Pinpoint the cell where the given text exists, returning its (x, y) midpoint coordinate. 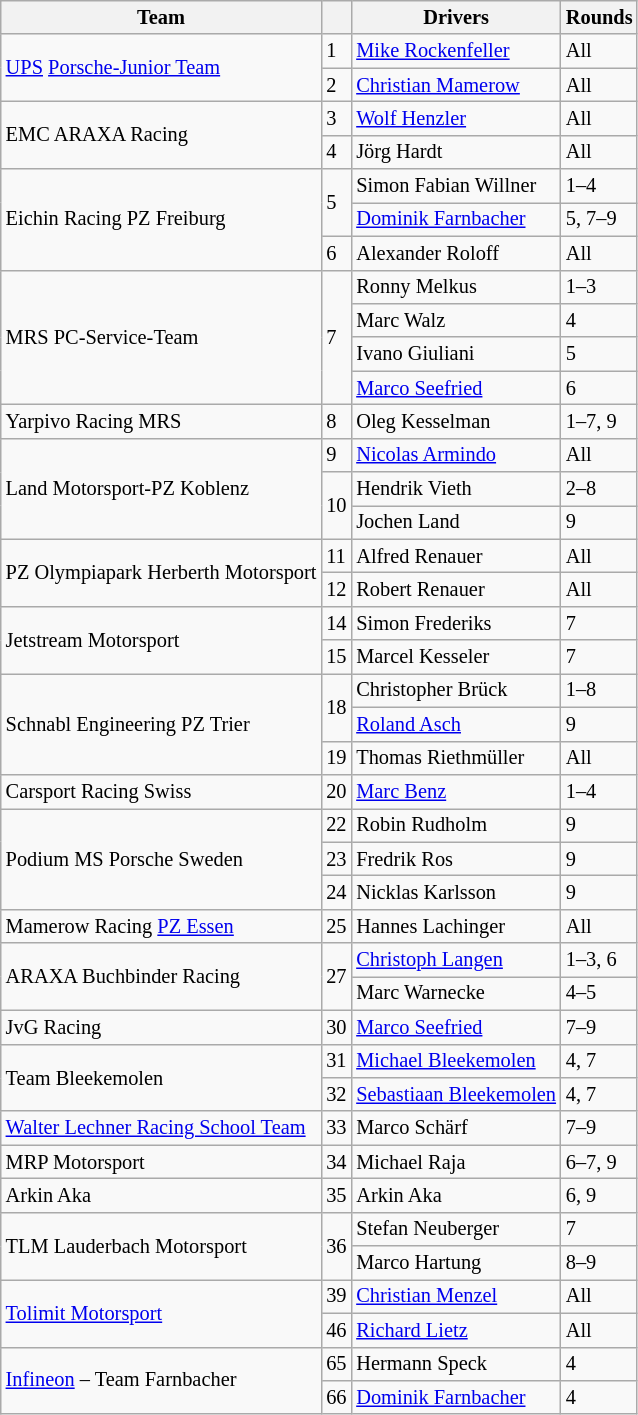
EMC ARAXA Racing (162, 134)
MRS PC-Service-Team (162, 338)
19 (336, 758)
Simon Fabian Willner (456, 186)
Marcel Kesseler (456, 657)
46 (336, 1330)
Team (162, 17)
Yarpivo Racing MRS (162, 421)
30 (336, 1027)
JvG Racing (162, 1027)
18 (336, 706)
2–8 (600, 489)
Christian Menzel (456, 1296)
Marc Walz (456, 320)
Schnabl Engineering PZ Trier (162, 724)
Marco Schärf (456, 1128)
22 (336, 825)
Christian Mamerow (456, 85)
1–8 (600, 690)
Nicolas Armindo (456, 455)
Christopher Brück (456, 690)
34 (336, 1162)
15 (336, 657)
Robert Renauer (456, 589)
Podium MS Porsche Sweden (162, 858)
Sebastiaan Bleekemolen (456, 1094)
TLM Lauderbach Motorsport (162, 1246)
2 (336, 85)
36 (336, 1246)
Michael Raja (456, 1162)
Ivano Giuliani (456, 354)
Wolf Henzler (456, 118)
27 (336, 976)
66 (336, 1397)
Fredrik Ros (456, 859)
39 (336, 1296)
MRP Motorsport (162, 1162)
Ronny Melkus (456, 287)
Stefan Neuberger (456, 1229)
Rounds (600, 17)
33 (336, 1128)
Mamerow Racing PZ Essen (162, 926)
3 (336, 118)
Marc Warnecke (456, 993)
1–3, 6 (600, 960)
UPS Porsche-Junior Team (162, 68)
Eichin Racing PZ Freiburg (162, 220)
11 (336, 556)
Michael Bleekemolen (456, 1061)
Richard Lietz (456, 1330)
10 (336, 506)
Carsport Racing Swiss (162, 791)
Christoph Langen (456, 960)
8–9 (600, 1263)
Jörg Hardt (456, 152)
24 (336, 892)
Alexander Roloff (456, 253)
14 (336, 623)
Team Bleekemolen (162, 1078)
Marco Hartung (456, 1263)
Land Motorsport-PZ Koblenz (162, 488)
Mike Rockenfeller (456, 51)
12 (336, 589)
Roland Asch (456, 724)
ARAXA Buchbinder Racing (162, 976)
6–7, 9 (600, 1162)
Tolimit Motorsport (162, 1312)
23 (336, 859)
65 (336, 1364)
32 (336, 1094)
Hermann Speck (456, 1364)
8 (336, 421)
Hannes Lachinger (456, 926)
Nicklas Karlsson (456, 892)
Drivers (456, 17)
Simon Frederiks (456, 623)
Hendrik Vieth (456, 489)
31 (336, 1061)
Jochen Land (456, 522)
5, 7–9 (600, 219)
6, 9 (600, 1195)
Oleg Kesselman (456, 421)
Thomas Riethmüller (456, 758)
Marc Benz (456, 791)
Infineon – Team Farnbacher (162, 1380)
Jetstream Motorsport (162, 640)
25 (336, 926)
PZ Olympiapark Herberth Motorsport (162, 572)
1–7, 9 (600, 421)
20 (336, 791)
Robin Rudholm (456, 825)
4–5 (600, 993)
35 (336, 1195)
1 (336, 51)
1–3 (600, 287)
Alfred Renauer (456, 556)
Walter Lechner Racing School Team (162, 1128)
